Locate the cell with the specified text and output its (x, y) center coordinate. 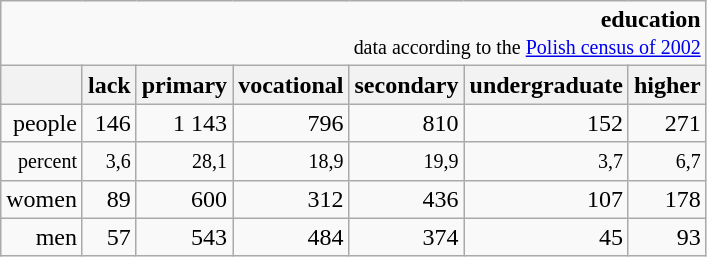
374 (406, 237)
93 (667, 237)
810 (406, 123)
543 (184, 237)
600 (184, 199)
178 (667, 199)
484 (291, 237)
146 (109, 123)
educationdata according to the Polish census of 2002 (354, 34)
people (42, 123)
higher (667, 85)
45 (546, 237)
1 143 (184, 123)
vocational (291, 85)
lack (109, 85)
3,6 (109, 161)
796 (291, 123)
28,1 (184, 161)
271 (667, 123)
undergraduate (546, 85)
6,7 (667, 161)
men (42, 237)
107 (546, 199)
57 (109, 237)
152 (546, 123)
312 (291, 199)
89 (109, 199)
secondary (406, 85)
3,7 (546, 161)
women (42, 199)
436 (406, 199)
percent (42, 161)
19,9 (406, 161)
primary (184, 85)
18,9 (291, 161)
